From the cell containing the given text, extract its center point as (x, y) coordinate. 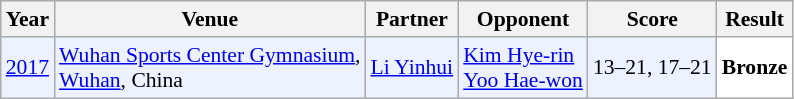
Bronze (755, 68)
Result (755, 19)
Li Yinhui (412, 68)
Opponent (523, 19)
Wuhan Sports Center Gymnasium,Wuhan, China (210, 68)
Kim Hye-rin Yoo Hae-won (523, 68)
Score (652, 19)
2017 (28, 68)
Year (28, 19)
Venue (210, 19)
13–21, 17–21 (652, 68)
Partner (412, 19)
